Locate the cell with the specified text and output its [x, y] center coordinate. 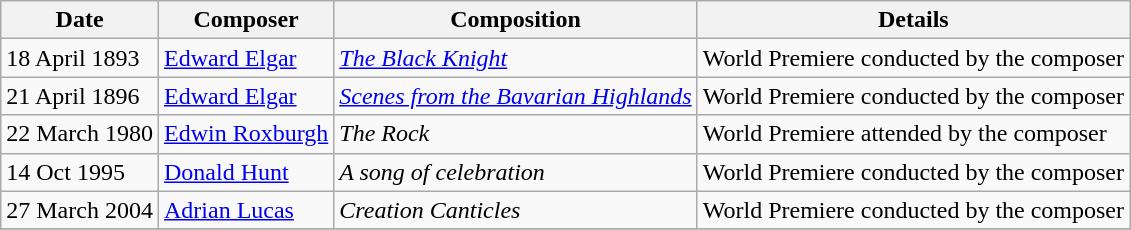
Details [913, 20]
The Rock [516, 134]
A song of celebration [516, 172]
World Premiere attended by the composer [913, 134]
21 April 1896 [80, 96]
Composition [516, 20]
Composer [246, 20]
14 Oct 1995 [80, 172]
22 March 1980 [80, 134]
Date [80, 20]
Edwin Roxburgh [246, 134]
Adrian Lucas [246, 210]
Scenes from the Bavarian Highlands [516, 96]
The Black Knight [516, 58]
Creation Canticles [516, 210]
18 April 1893 [80, 58]
27 March 2004 [80, 210]
Donald Hunt [246, 172]
